Determine the (X, Y) coordinate at the center of the cell enclosing the given text.  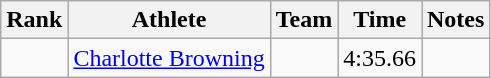
4:35.66 (380, 58)
Time (380, 20)
Athlete (169, 20)
Notes (456, 20)
Rank (34, 20)
Charlotte Browning (169, 58)
Team (304, 20)
